Find where the given text appears and provide that cell's center as (x, y) coordinate. 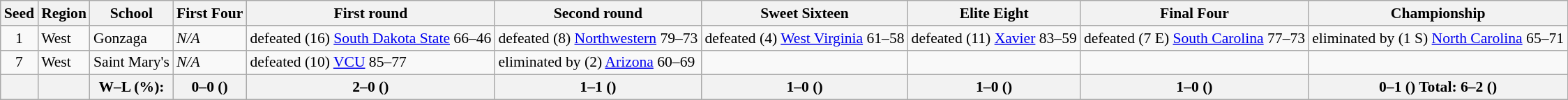
Sweet Sixteen (804, 13)
eliminated by (2) Arizona 60–69 (598, 62)
0–0 () (209, 87)
Region (64, 13)
Saint Mary's (131, 62)
Second round (598, 13)
eliminated by (1 S) North Carolina 65–71 (1438, 38)
School (131, 13)
defeated (7 E) South Carolina 77–73 (1194, 38)
Final Four (1194, 13)
2–0 () (370, 87)
Elite Eight (995, 13)
Seed (20, 13)
Gonzaga (131, 38)
7 (20, 62)
defeated (4) West Virginia 61–58 (804, 38)
defeated (8) Northwestern 79–73 (598, 38)
First Four (209, 13)
1–1 () (598, 87)
0–1 () Total: 6–2 () (1438, 87)
Championship (1438, 13)
defeated (10) VCU 85–77 (370, 62)
First round (370, 13)
defeated (16) South Dakota State 66–46 (370, 38)
1 (20, 38)
W–L (%): (131, 87)
defeated (11) Xavier 83–59 (995, 38)
